Locate the cell with the specified text and output its (X, Y) center coordinate. 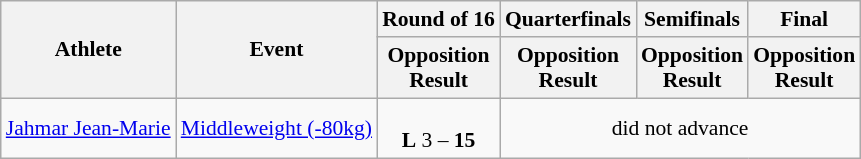
Round of 16 (438, 19)
Quarterfinals (568, 19)
L 3 – 15 (438, 128)
Event (276, 50)
Semifinals (692, 19)
did not advance (680, 128)
Jahmar Jean-Marie (88, 128)
Athlete (88, 50)
Final (804, 19)
Middleweight (-80kg) (276, 128)
